Return (x, y) of the center of cell containing provided text 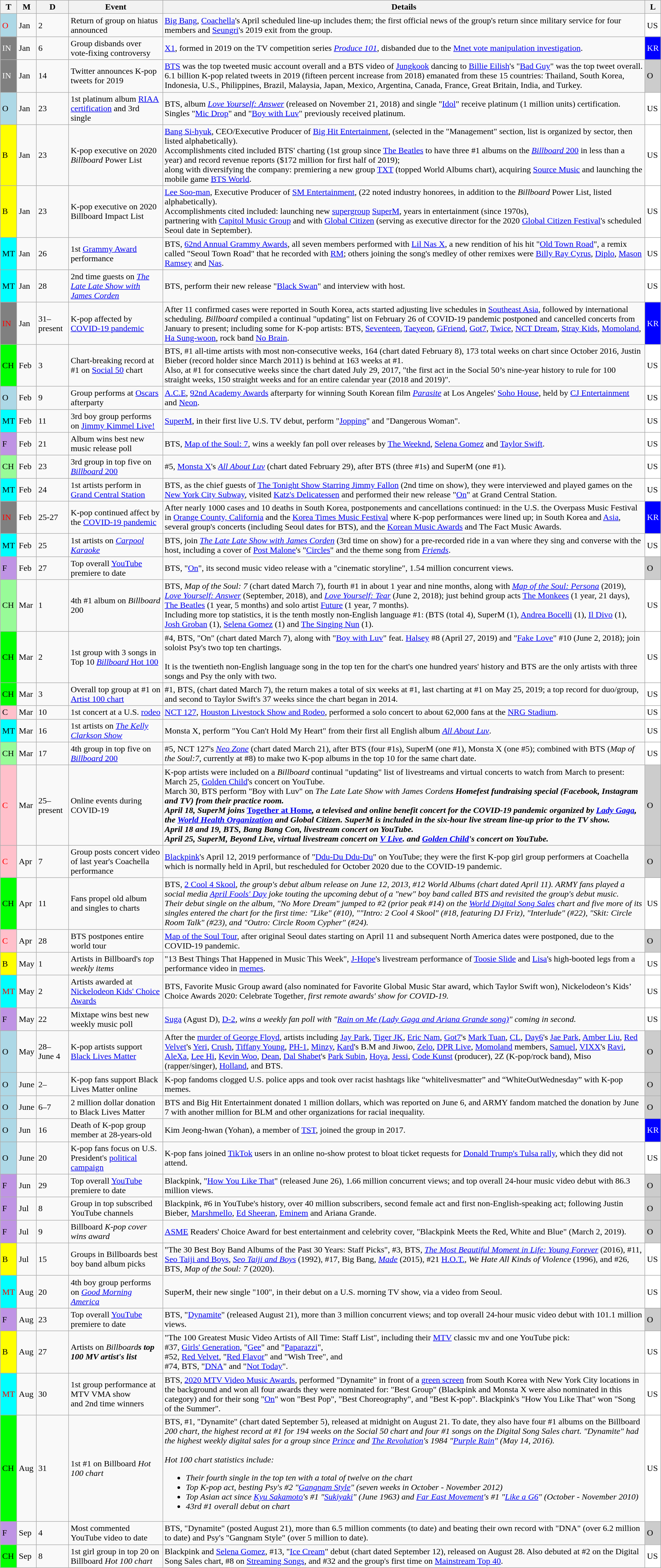
26 (53, 253)
2nd time guests on The Late Late Show with James Corden (116, 286)
SuperM, in their first live U.S. TV debut, perform "Jopping" and "Dangerous Woman". (404, 421)
ASME Readers' Choice Award for best entertainment and celebrity cover, "Blackpink Meets the Red, White and Blue" (March 2, 2019). (404, 1231)
Details (404, 7)
17 (53, 753)
1st artists on The Kelly Clarkson Show (116, 731)
29 (53, 1185)
Kim Jeong-hwan (Yohan), a member of TST, joined the group in 2017. (404, 1130)
BTS, Map of the Soul: 7, wins a weekly fan poll over releases by The Weeknd, Selena Gomez and Taylor Swift. (404, 444)
A.C.E, 92nd Academy Awards afterparty for winning South Korean film Parasite at Los Angeles' Soho House, held by CJ Entertainment and Neon. (404, 397)
Most commented YouTube video to date (116, 1533)
K-pop continued affect by the COVID-19 pandemic (116, 517)
Online events during COVID-19 (116, 805)
1st #1 on Billboard Hot 100 chart (116, 1468)
25 (53, 545)
3rd boy group performs on Jimmy Kimmel Live! (116, 421)
1st concert at a U.S. rodeo (116, 712)
Group performs at Oscars afterparty (116, 397)
Group posts concert video of last year's Coachella performance (116, 861)
24 (53, 490)
1st Grammy Award performance (116, 253)
Artists awarded at Nickelodeon Kids' Choice Awards (116, 992)
21 (53, 444)
NCT 127, Houston Livestock Show and Rodeo, performed a solo concert to about 62,000 fans at the NRG Stadium. (404, 712)
Blackpink, "How You Like That" (released June 26), 1.66 million concurrent views; and top overall 24-hour music video debut with 86.3 million views. (404, 1185)
Monsta X, perform "You Can't Hold My Heart" from their first all English album All About Luv. (404, 731)
Group in top subscribed YouTube channels (116, 1209)
D (53, 7)
4th boy group performs on Good Morning America (116, 1292)
2 million dollar donation to Black Lives Matter (116, 1107)
Album wins best new music release poll (116, 444)
Overall top group at #1 on Artist 100 chart (116, 694)
6–7 (53, 1107)
25– present (53, 805)
4th group in top five on Billboard 200 (116, 753)
Billboard K-pop cover wins award (116, 1231)
SuperM, their new single "100", in their debut on a U.S. morning TV show, via a video from Seoul. (404, 1292)
1st girl group in top 20 on Billboard Hot 100 chart (116, 1556)
7 (53, 861)
Twitter announces K-pop tweets for 2019 (116, 76)
K-pop affected by COVID-19 pandemic (116, 323)
Artists on Billboards top 100 MV artist's list (116, 1352)
Chart-breaking record at #1 on Social 50 chart (116, 365)
K-pop fandoms clogged U.S. police apps and took over racist hashtags like “whitelivesmatter” and “WhiteOutWednesday” with K-pop memes. (404, 1084)
Fans propel old album and singles to charts (116, 903)
K-pop fans joined TikTok users in an online no-show protest to bloat ticket requests for Donald Trump's Tulsa rally, which they did not attend. (404, 1158)
10 (53, 712)
1st platinum album RIAA certification and 3rd single (116, 108)
28– June 4 (53, 1052)
4th #1 album on Billboard 200 (116, 605)
Event (116, 7)
M (27, 7)
1st group with 3 songs in Top 10 Billboard Hot 100 (116, 657)
4 (53, 1533)
6 (53, 48)
Artists in Billboard's top weekly items (116, 964)
K-pop artists support Black Lives Matter (116, 1052)
K-pop fans support Black Lives Matter online (116, 1084)
#5, Monsta X's All About Luv (chart dated February 29), after BTS (three #1s) and SuperM (one #1). (404, 467)
BTS, perform their new release "Black Swan" and interview with host. (404, 286)
L (653, 7)
3rd group in top five on Billboard 200 (116, 467)
31– present (53, 323)
BTS postpones entire world tour (116, 940)
K-pop executive on 2020 Billboard Impact List (116, 211)
15 (53, 1259)
Return of group on hiatus announced (116, 25)
Groups in Billboards best boy band album picks (116, 1259)
BTS, "Dynamite" (released August 21), more than 3 million concurrent views; and top overall 24-hour music video debut with 101.1 million views. (404, 1319)
Suga (Agust D), D-2, wins a weekly fan poll with "Rain on Me (Lady Gaga and Ariana Grande song)" coming in second. (404, 1019)
25-27 (53, 517)
Group disbands over vote-fixing controversy (116, 48)
31 (53, 1468)
BTS, "On", its second music video release with a "cinematic storyline", 1.54 million concurrent views. (404, 568)
Mixtape wins best new weekly music poll (116, 1019)
X1, formed in 2019 on the TV competition series Produce 101, disbanded due to the Mnet vote manipulation investigation. (404, 48)
K-pop fans focus on U.S. President's political campaign (116, 1158)
30 (53, 1394)
1st group performance at MTV VMA show and 2nd time winners (116, 1394)
T (8, 7)
22 (53, 1019)
Death of K-pop group member at 28-years-old (116, 1130)
K-pop executive on 2020 Billboard Power List (116, 155)
1st artists on Carpool Karaoke (116, 545)
2– (53, 1084)
1st artists perform in Grand Central Station (116, 490)
14 (53, 76)
